Scan for the cell matching the given text and deliver its [X, Y] coordinate at center. 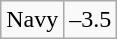
Navy [32, 19]
–3.5 [90, 19]
